Extract the (X, Y) coordinate from the center of the cell holding the provided text.  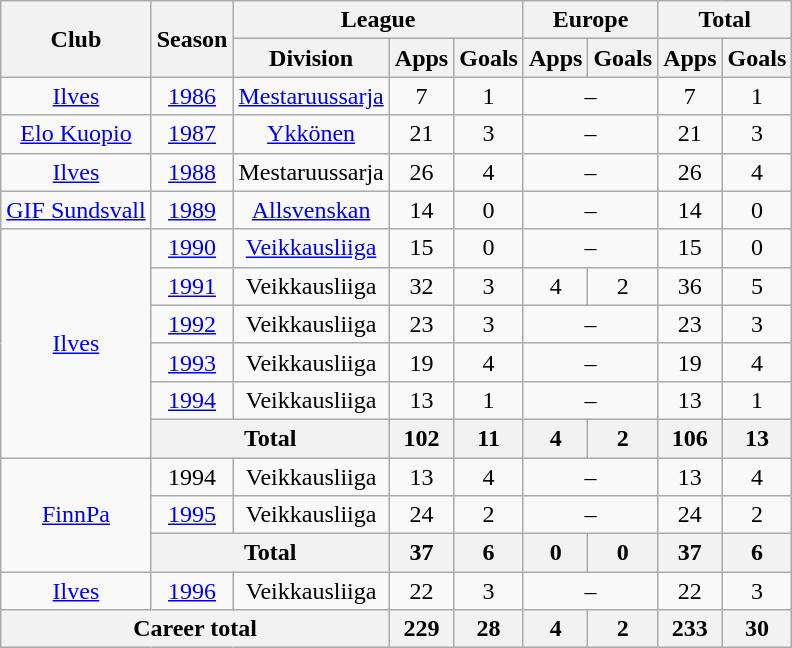
5 (757, 286)
32 (421, 286)
1989 (192, 210)
1987 (192, 134)
233 (690, 629)
Career total (196, 629)
1995 (192, 515)
GIF Sundsvall (76, 210)
28 (489, 629)
1991 (192, 286)
229 (421, 629)
30 (757, 629)
36 (690, 286)
Season (192, 39)
1993 (192, 362)
102 (421, 438)
106 (690, 438)
Club (76, 39)
1996 (192, 591)
Europe (590, 20)
League (378, 20)
1992 (192, 324)
Ykkönen (311, 134)
Elo Kuopio (76, 134)
Division (311, 58)
11 (489, 438)
1988 (192, 172)
FinnPa (76, 515)
1986 (192, 96)
1990 (192, 248)
Allsvenskan (311, 210)
